From the cell containing the given text, extract its center point as (X, Y) coordinate. 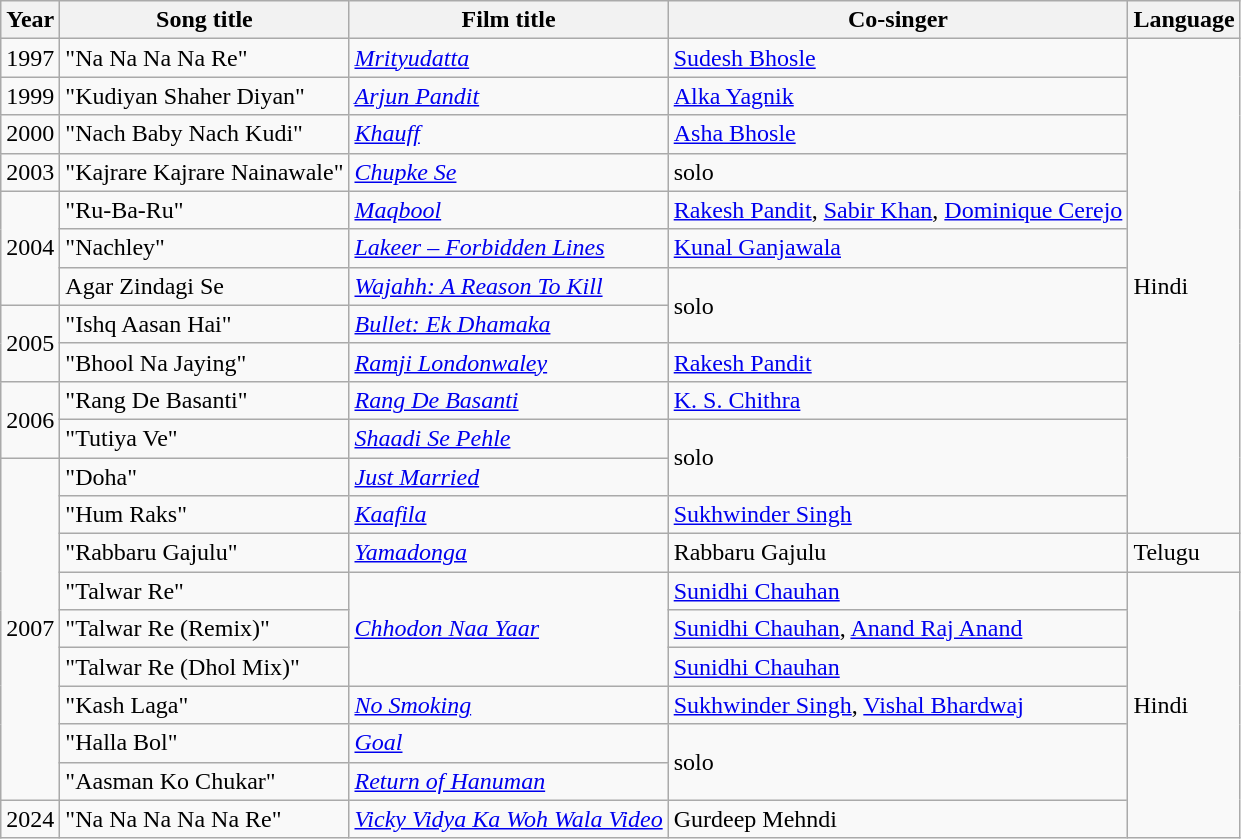
Telugu (1184, 553)
Sunidhi Chauhan, Anand Raj Anand (898, 629)
Agar Zindagi Se (204, 286)
"Bhool Na Jaying" (204, 362)
Asha Bhosle (898, 134)
Chupke Se (508, 172)
"Hum Raks" (204, 515)
Wajahh: A Reason To Kill (508, 286)
Rabbaru Gajulu (898, 553)
"Nach Baby Nach Kudi" (204, 134)
Rakesh Pandit, Sabir Khan, Dominique Cerejo (898, 210)
"Nachley" (204, 248)
Goal (508, 743)
Rakesh Pandit (898, 362)
"Halla Bol" (204, 743)
"Na Na Na Na Re" (204, 58)
Yamadonga (508, 553)
Sukhwinder Singh (898, 515)
"Doha" (204, 477)
Alka Yagnik (898, 96)
Shaadi Se Pehle (508, 438)
"Kash Laga" (204, 705)
Co-singer (898, 20)
"Rang De Basanti" (204, 400)
"Kudiyan Shaher Diyan" (204, 96)
Maqbool (508, 210)
Bullet: Ek Dhamaka (508, 324)
Song title (204, 20)
Return of Hanuman (508, 781)
Rang De Basanti (508, 400)
2007 (30, 630)
Just Married (508, 477)
Gurdeep Mehndi (898, 819)
"Rabbaru Gajulu" (204, 553)
K. S. Chithra (898, 400)
Khauff (508, 134)
Lakeer – Forbidden Lines (508, 248)
"Aasman Ko Chukar" (204, 781)
Year (30, 20)
Arjun Pandit (508, 96)
Kaafila (508, 515)
Kunal Ganjawala (898, 248)
"Talwar Re (Dhol Mix)" (204, 667)
Chhodon Naa Yaar (508, 629)
2024 (30, 819)
1999 (30, 96)
"Ishq Aasan Hai" (204, 324)
"Kajrare Kajrare Nainawale" (204, 172)
Ramji Londonwaley (508, 362)
Film title (508, 20)
Language (1184, 20)
"Na Na Na Na Na Re" (204, 819)
2000 (30, 134)
"Talwar Re (Remix)" (204, 629)
1997 (30, 58)
Sukhwinder Singh, Vishal Bhardwaj (898, 705)
No Smoking (508, 705)
Mrityudatta (508, 58)
"Tutiya Ve" (204, 438)
Sudesh Bhosle (898, 58)
Vicky Vidya Ka Woh Wala Video (508, 819)
"Talwar Re" (204, 591)
2003 (30, 172)
2004 (30, 248)
2006 (30, 419)
"Ru-Ba-Ru" (204, 210)
2005 (30, 343)
